Return the [x, y] coordinate for the center point of the cell that contains the specified text.  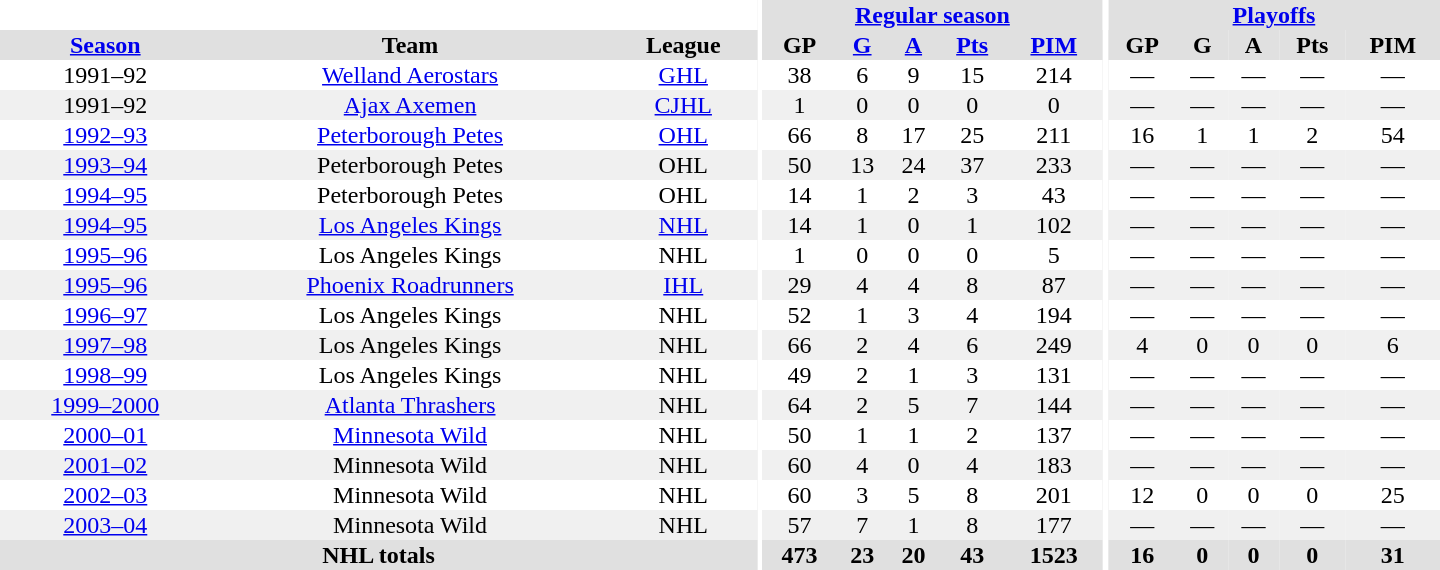
24 [914, 165]
57 [800, 525]
2000–01 [106, 435]
131 [1054, 375]
1998–99 [106, 375]
IHL [684, 285]
13 [862, 165]
29 [800, 285]
1997–98 [106, 345]
12 [1142, 495]
1523 [1054, 555]
31 [1393, 555]
37 [972, 165]
233 [1054, 165]
2002–03 [106, 495]
Team [410, 45]
64 [800, 405]
20 [914, 555]
2003–04 [106, 525]
9 [914, 75]
Atlanta Thrashers [410, 405]
CJHL [684, 105]
249 [1054, 345]
Ajax Axemen [410, 105]
473 [800, 555]
102 [1054, 225]
1996–97 [106, 315]
Regular season [933, 15]
194 [1054, 315]
211 [1054, 135]
1999–2000 [106, 405]
Season [106, 45]
144 [1054, 405]
League [684, 45]
201 [1054, 495]
2001–02 [106, 465]
1993–94 [106, 165]
49 [800, 375]
87 [1054, 285]
137 [1054, 435]
177 [1054, 525]
38 [800, 75]
214 [1054, 75]
183 [1054, 465]
Welland Aerostars [410, 75]
1992–93 [106, 135]
GHL [684, 75]
15 [972, 75]
52 [800, 315]
23 [862, 555]
Playoffs [1274, 15]
NHL totals [378, 555]
54 [1393, 135]
17 [914, 135]
Phoenix Roadrunners [410, 285]
